From the cell containing the given text, extract its center point as (x, y) coordinate. 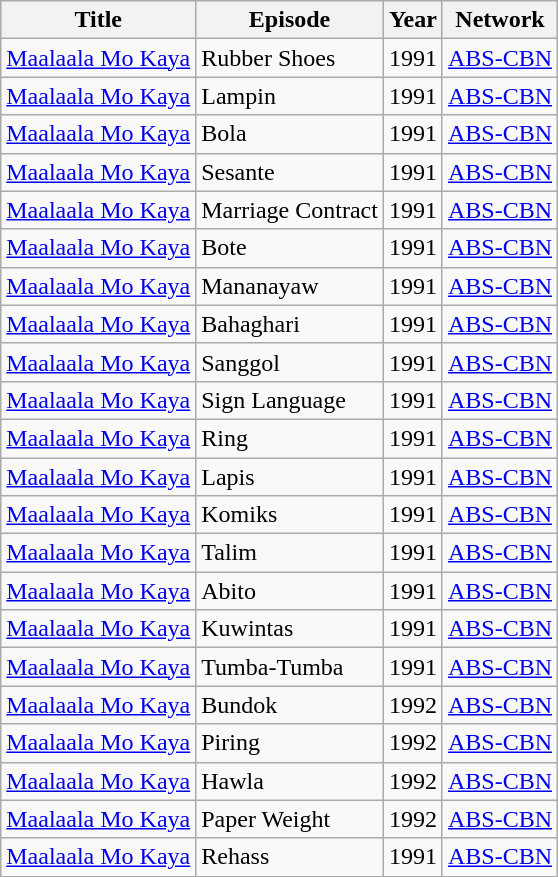
Piring (290, 743)
Year (412, 20)
Marriage Contract (290, 210)
Bote (290, 248)
Abito (290, 591)
Episode (290, 20)
Rehass (290, 857)
Lampin (290, 96)
Ring (290, 438)
Rubber Shoes (290, 58)
Sign Language (290, 400)
Mananayaw (290, 286)
Paper Weight (290, 819)
Title (98, 20)
Sanggol (290, 362)
Kuwintas (290, 629)
Bundok (290, 705)
Talim (290, 553)
Sesante (290, 172)
Lapis (290, 477)
Bola (290, 134)
Network (500, 20)
Komiks (290, 515)
Hawla (290, 781)
Tumba-Tumba (290, 667)
Bahaghari (290, 324)
